Provide the (X, Y) coordinate of the cell's center where the given text is located.  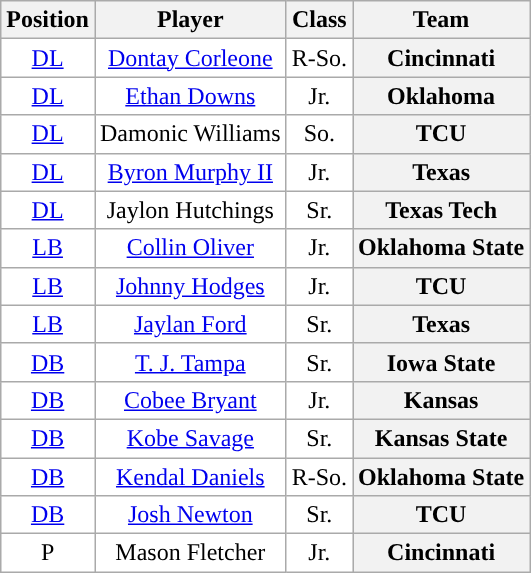
Kobe Savage (190, 438)
Damonic Williams (190, 134)
Cobee Bryant (190, 400)
Kendal Daniels (190, 477)
T. J. Tampa (190, 362)
Texas Tech (442, 210)
Team (442, 20)
P (48, 553)
Kansas State (442, 438)
Oklahoma (442, 96)
Kansas (442, 400)
Byron Murphy II (190, 172)
So. (319, 134)
Class (319, 20)
Dontay Corleone (190, 58)
Johnny Hodges (190, 286)
Mason Fletcher (190, 553)
Position (48, 20)
Iowa State (442, 362)
Jaylan Ford (190, 324)
Collin Oliver (190, 248)
Josh Newton (190, 515)
Jaylon Hutchings (190, 210)
Player (190, 20)
Ethan Downs (190, 96)
